Scan for the cell matching the given text and deliver its (x, y) coordinate at center. 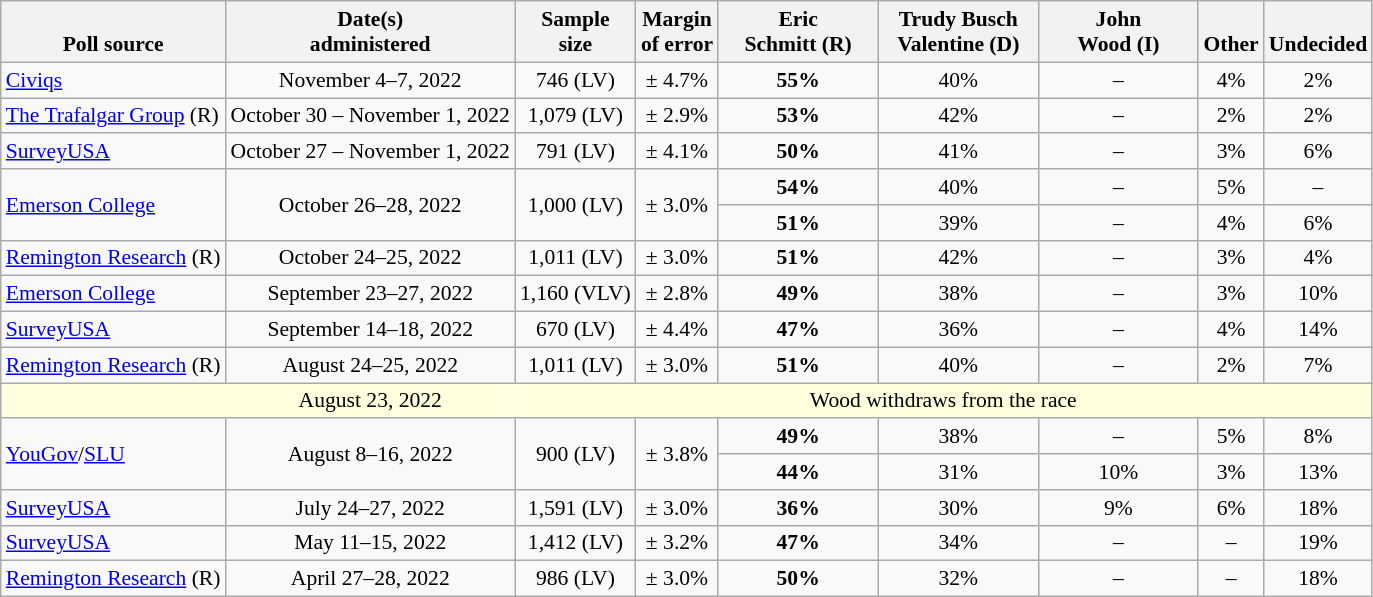
30% (958, 508)
September 23–27, 2022 (370, 294)
41% (958, 152)
Poll source (114, 32)
900 (LV) (576, 454)
791 (LV) (576, 152)
The Trafalgar Group (R) (114, 116)
1,160 (VLV) (576, 294)
October 27 – November 1, 2022 (370, 152)
± 2.8% (677, 294)
Samplesize (576, 32)
Other (1230, 32)
8% (1318, 437)
± 4.1% (677, 152)
JohnWood (I) (1118, 32)
Civiqs (114, 80)
Trudy BuschValentine (D) (958, 32)
32% (958, 579)
April 27–28, 2022 (370, 579)
July 24–27, 2022 (370, 508)
October 26–28, 2022 (370, 204)
YouGov/SLU (114, 454)
August 8–16, 2022 (370, 454)
August 23, 2022 (370, 401)
19% (1318, 543)
1,079 (LV) (576, 116)
Undecided (1318, 32)
39% (958, 223)
October 30 – November 1, 2022 (370, 116)
13% (1318, 472)
55% (798, 80)
54% (798, 187)
± 4.4% (677, 330)
August 24–25, 2022 (370, 365)
9% (1118, 508)
746 (LV) (576, 80)
Marginof error (677, 32)
31% (958, 472)
± 3.2% (677, 543)
± 2.9% (677, 116)
44% (798, 472)
EricSchmitt (R) (798, 32)
34% (958, 543)
September 14–18, 2022 (370, 330)
October 24–25, 2022 (370, 258)
Wood withdraws from the race (944, 401)
1,412 (LV) (576, 543)
1,591 (LV) (576, 508)
Date(s)administered (370, 32)
53% (798, 116)
986 (LV) (576, 579)
May 11–15, 2022 (370, 543)
7% (1318, 365)
± 3.8% (677, 454)
14% (1318, 330)
670 (LV) (576, 330)
November 4–7, 2022 (370, 80)
± 4.7% (677, 80)
1,000 (LV) (576, 204)
